From the cell containing the given text, extract its center point as [X, Y] coordinate. 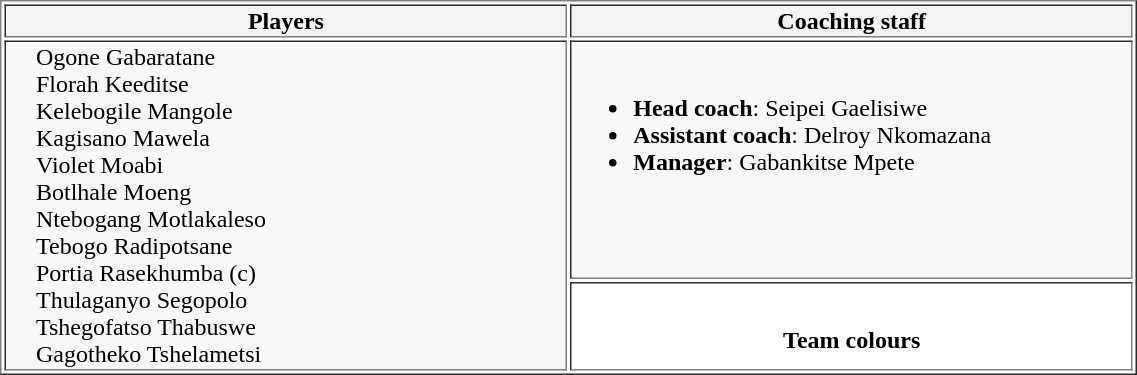
Coaching staff [852, 20]
Players [286, 20]
Head coach: Seipei GaelisiweAssistant coach: Delroy NkomazanaManager: Gabankitse Mpete [852, 160]
